Scan for the cell matching the given text and deliver its [X, Y] coordinate at center. 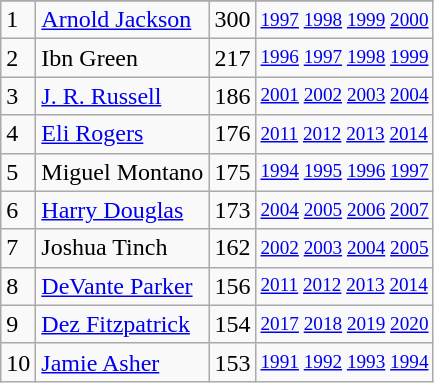
9 [18, 324]
217 [232, 58]
1997 1998 1999 2000 [344, 20]
175 [232, 172]
156 [232, 286]
Jamie Asher [122, 362]
8 [18, 286]
Harry Douglas [122, 210]
2004 2005 2006 2007 [344, 210]
162 [232, 248]
2 [18, 58]
154 [232, 324]
2001 2002 2003 2004 [344, 96]
Arnold Jackson [122, 20]
Joshua Tinch [122, 248]
4 [18, 134]
2002 2003 2004 2005 [344, 248]
173 [232, 210]
153 [232, 362]
7 [18, 248]
Dez Fitzpatrick [122, 324]
10 [18, 362]
300 [232, 20]
DeVante Parker [122, 286]
6 [18, 210]
Eli Rogers [122, 134]
186 [232, 96]
5 [18, 172]
Ibn Green [122, 58]
1994 1995 1996 1997 [344, 172]
176 [232, 134]
J. R. Russell [122, 96]
1 [18, 20]
2017 2018 2019 2020 [344, 324]
3 [18, 96]
1991 1992 1993 1994 [344, 362]
1996 1997 1998 1999 [344, 58]
Miguel Montano [122, 172]
